From the cell containing the given text, extract its center point as (x, y) coordinate. 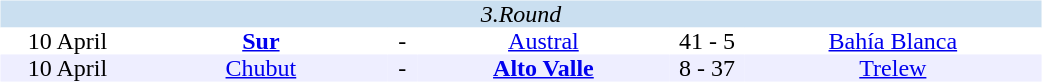
Chubut (260, 68)
Trelew (892, 68)
41 - 5 (707, 42)
8 - 37 (707, 68)
3.Round (520, 14)
Alto Valle (544, 68)
Sur (260, 42)
Austral (544, 42)
Bahía Blanca (892, 42)
